Extract the (X, Y) coordinate from the center of the cell holding the provided text.  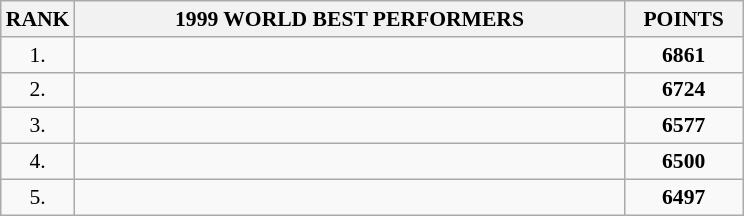
6724 (684, 90)
6497 (684, 197)
4. (38, 162)
RANK (38, 19)
3. (38, 126)
1. (38, 55)
6577 (684, 126)
1999 WORLD BEST PERFORMERS (349, 19)
2. (38, 90)
POINTS (684, 19)
6500 (684, 162)
6861 (684, 55)
5. (38, 197)
